Capture the cell that displays the provided text and extract its (x, y) central coordinate. 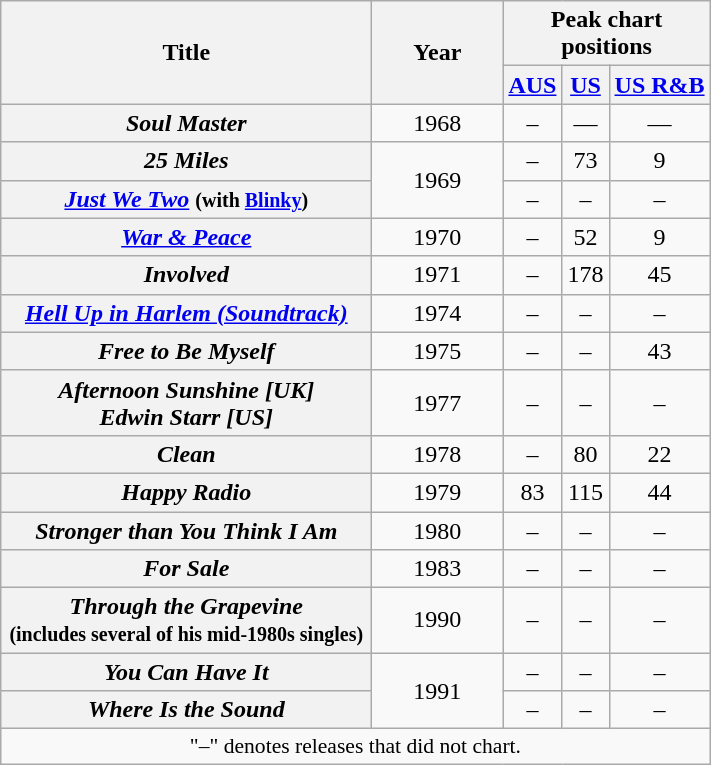
Free to Be Myself (186, 351)
US R&B (660, 85)
Year (438, 52)
Through the Grapevine (includes several of his mid-1980s singles) (186, 620)
Soul Master (186, 123)
Just We Two (with Blinky) (186, 199)
1975 (438, 351)
Involved (186, 275)
1971 (438, 275)
52 (586, 237)
1991 (438, 691)
25 Miles (186, 161)
1990 (438, 620)
Peak chartpositions (606, 34)
1978 (438, 454)
45 (660, 275)
Happy Radio (186, 492)
22 (660, 454)
1968 (438, 123)
1979 (438, 492)
44 (660, 492)
Clean (186, 454)
You Can Have It (186, 672)
1970 (438, 237)
War & Peace (186, 237)
Where Is the Sound (186, 710)
73 (586, 161)
83 (532, 492)
1969 (438, 180)
AUS (532, 85)
1983 (438, 569)
"–" denotes releases that did not chart. (356, 747)
Hell Up in Harlem (Soundtrack) (186, 313)
1974 (438, 313)
1977 (438, 402)
115 (586, 492)
US (586, 85)
Stronger than You Think I Am (186, 531)
1980 (438, 531)
178 (586, 275)
43 (660, 351)
80 (586, 454)
Title (186, 52)
Afternoon Sunshine [UK] Edwin Starr [US] (186, 402)
For Sale (186, 569)
